Identify which cell holds the provided text, then report its [x, y] central coordinate. 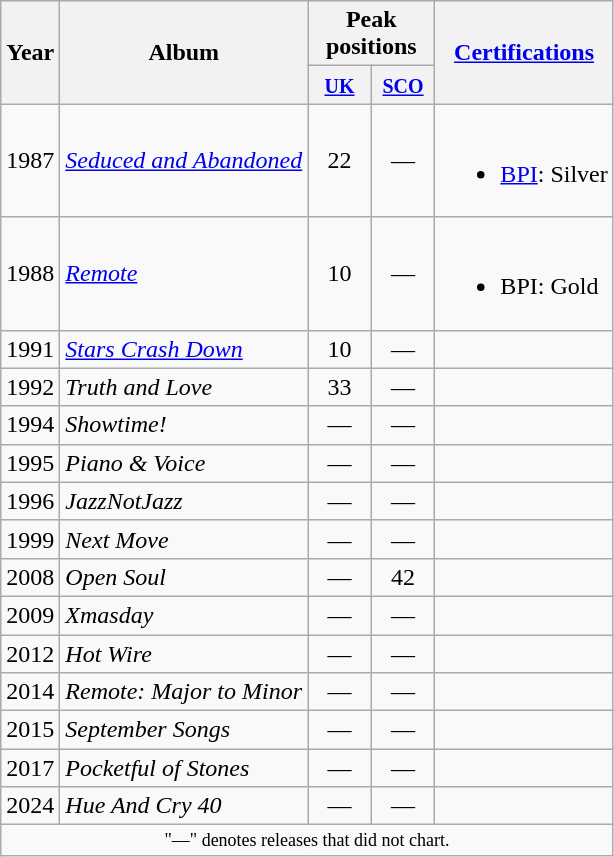
"—" denotes releases that did not chart. [308, 840]
1999 [30, 539]
Showtime! [184, 425]
1994 [30, 425]
1991 [30, 349]
Remote [184, 274]
2017 [30, 768]
Remote: Major to Minor [184, 692]
2012 [30, 653]
Peak positions [372, 34]
JazzNotJazz [184, 501]
2008 [30, 577]
Hue And Cry 40 [184, 806]
22 [340, 160]
1987 [30, 160]
33 [340, 387]
Certifications [524, 52]
Xmasday [184, 615]
Year [30, 52]
2009 [30, 615]
1988 [30, 274]
Seduced and Abandoned [184, 160]
BPI: Gold [524, 274]
2015 [30, 730]
Hot Wire [184, 653]
2014 [30, 692]
Stars Crash Down [184, 349]
BPI: Silver [524, 160]
UK [340, 85]
September Songs [184, 730]
Pocketful of Stones [184, 768]
1992 [30, 387]
Open Soul [184, 577]
Piano & Voice [184, 463]
1996 [30, 501]
2024 [30, 806]
Album [184, 52]
1995 [30, 463]
Next Move [184, 539]
Truth and Love [184, 387]
42 [403, 577]
SCO [403, 85]
